Return the (x, y) coordinate for the center point of the cell that contains the specified text.  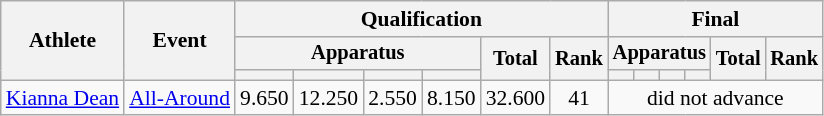
8.150 (452, 98)
All-Around (180, 98)
2.550 (392, 98)
Final (716, 19)
Qualification (422, 19)
12.250 (328, 98)
Kianna Dean (62, 98)
Event (180, 40)
Athlete (62, 40)
32.600 (516, 98)
41 (579, 98)
9.650 (264, 98)
did not advance (716, 98)
